Output the [x, y] coordinate of the center of the cell containing the given text.  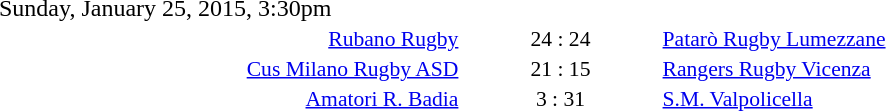
21 : 15 [560, 68]
24 : 24 [560, 38]
